Find where the given text appears and provide that cell's center as [X, Y] coordinate. 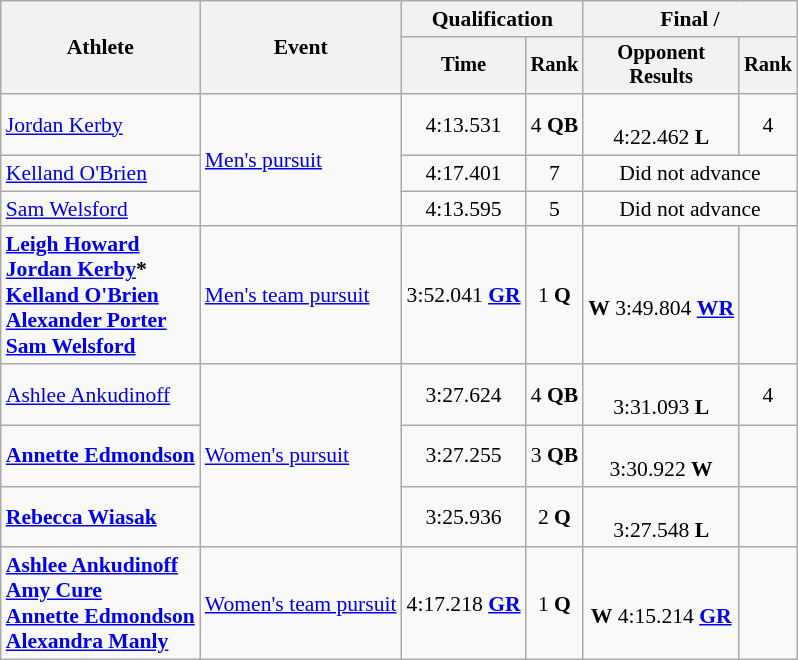
7 [555, 174]
4:17.401 [464, 174]
4:13.531 [464, 124]
Annette Edmondson [100, 456]
Ashlee AnkudinoffAmy CureAnnette EdmondsonAlexandra Manly [100, 604]
Qualification [493, 19]
3:30.922 W [661, 456]
3 QB [555, 456]
Women's pursuit [301, 456]
3:52.041 GR [464, 296]
4:13.595 [464, 209]
5 [555, 209]
OpponentResults [661, 66]
Ashlee Ankudinoff [100, 394]
Men's pursuit [301, 160]
Athlete [100, 48]
Jordan Kerby [100, 124]
4:17.218 GR [464, 604]
W 4:15.214 GR [661, 604]
Men's team pursuit [301, 296]
3:25.936 [464, 518]
Rebecca Wiasak [100, 518]
3:27.548 L [661, 518]
W 3:49.804 WR [661, 296]
Women's team pursuit [301, 604]
Event [301, 48]
Final / [690, 19]
Time [464, 66]
3:27.624 [464, 394]
Leigh HowardJordan Kerby*Kelland O'BrienAlexander PorterSam Welsford [100, 296]
Sam Welsford [100, 209]
4:22.462 L [661, 124]
3:31.093 L [661, 394]
3:27.255 [464, 456]
2 Q [555, 518]
Kelland O'Brien [100, 174]
